Pinpoint the cell where the given text exists, returning its [X, Y] midpoint coordinate. 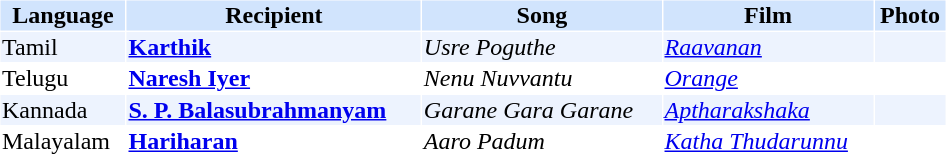
Tamil [62, 47]
Nenu Nuvvantu [542, 79]
Usre Poguthe [542, 47]
Aptharakshaka [768, 110]
Kannada [62, 110]
Orange [768, 79]
Film [768, 15]
Garane Gara Garane [542, 110]
S. P. Balasubrahmanyam [274, 110]
Naresh Iyer [274, 79]
Photo [910, 15]
Language [62, 15]
Song [542, 15]
Recipient [274, 15]
Raavanan [768, 47]
Karthik [274, 47]
Telugu [62, 79]
